For the text-containing cell, return its midpoint in (X, Y) coordinate format. 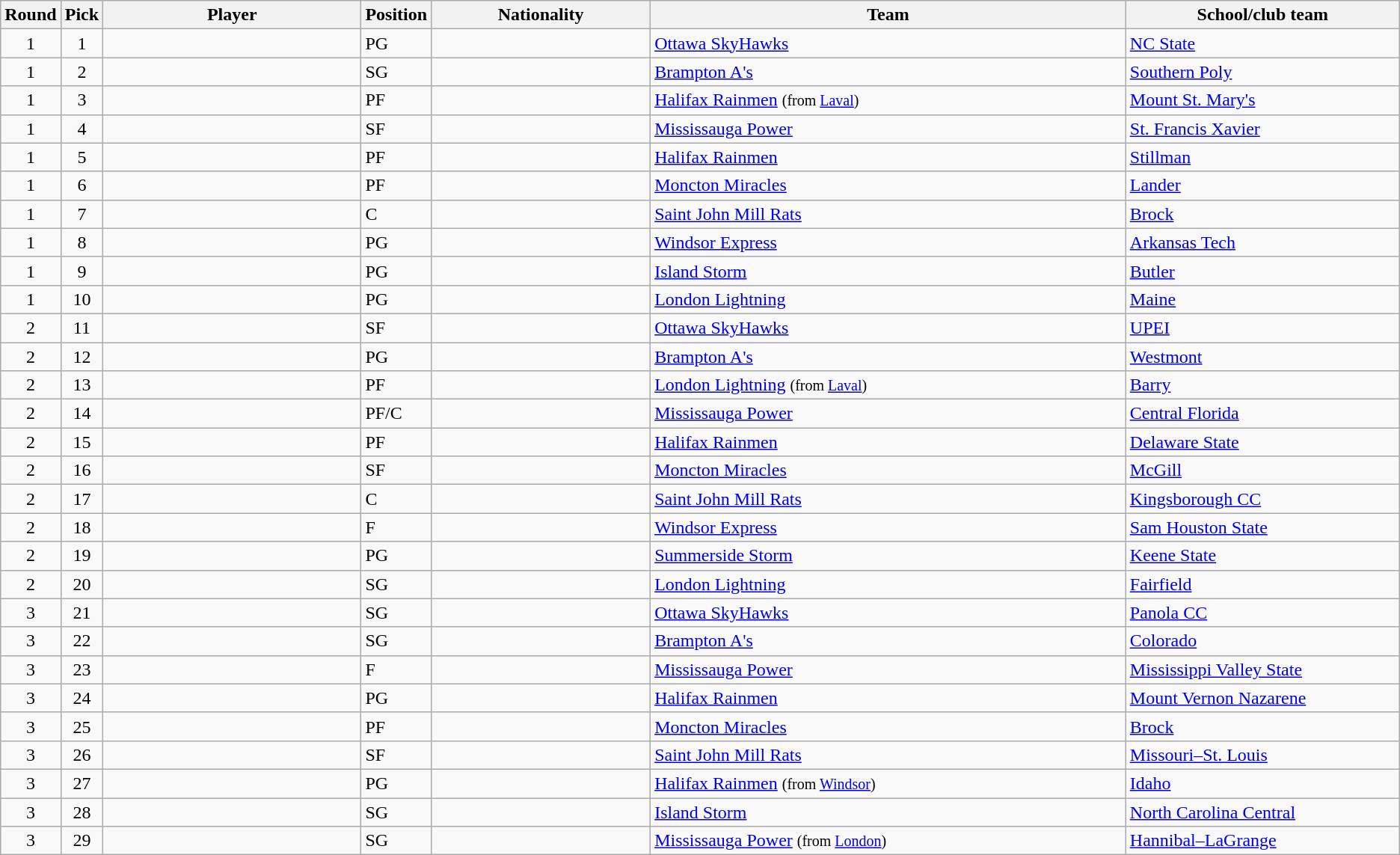
Pick (82, 15)
9 (82, 271)
Central Florida (1262, 414)
15 (82, 442)
23 (82, 669)
Nationality (541, 15)
Mississauga Power (from London) (888, 841)
Player (232, 15)
6 (82, 186)
North Carolina Central (1262, 812)
28 (82, 812)
Maine (1262, 299)
Mount St. Mary's (1262, 100)
7 (82, 214)
24 (82, 698)
Sam Houston State (1262, 527)
17 (82, 499)
PF/C (396, 414)
London Lightning (from Laval) (888, 385)
Missouri–St. Louis (1262, 755)
Hannibal–LaGrange (1262, 841)
5 (82, 157)
22 (82, 641)
21 (82, 613)
25 (82, 726)
Southern Poly (1262, 72)
16 (82, 471)
St. Francis Xavier (1262, 129)
Round (31, 15)
Fairfield (1262, 584)
29 (82, 841)
NC State (1262, 43)
26 (82, 755)
McGill (1262, 471)
27 (82, 783)
8 (82, 242)
Halifax Rainmen (from Laval) (888, 100)
Westmont (1262, 357)
11 (82, 328)
Butler (1262, 271)
13 (82, 385)
Mississippi Valley State (1262, 669)
Summerside Storm (888, 556)
Keene State (1262, 556)
19 (82, 556)
Delaware State (1262, 442)
Stillman (1262, 157)
14 (82, 414)
Mount Vernon Nazarene (1262, 698)
10 (82, 299)
Arkansas Tech (1262, 242)
Colorado (1262, 641)
Lander (1262, 186)
School/club team (1262, 15)
Panola CC (1262, 613)
4 (82, 129)
Barry (1262, 385)
Team (888, 15)
Position (396, 15)
20 (82, 584)
Halifax Rainmen (from Windsor) (888, 783)
Kingsborough CC (1262, 499)
UPEI (1262, 328)
Idaho (1262, 783)
12 (82, 357)
18 (82, 527)
